Find where the given text appears and provide that cell's center as [x, y] coordinate. 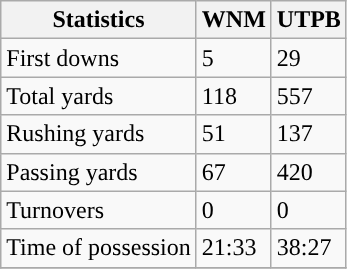
38:27 [308, 248]
Rushing yards [99, 134]
137 [308, 134]
Time of possession [99, 248]
5 [234, 58]
118 [234, 96]
51 [234, 134]
WNM [234, 20]
Turnovers [99, 210]
Passing yards [99, 172]
First downs [99, 58]
Total yards [99, 96]
420 [308, 172]
67 [234, 172]
557 [308, 96]
UTPB [308, 20]
21:33 [234, 248]
Statistics [99, 20]
29 [308, 58]
